Locate the cell with the specified text and output its (X, Y) center coordinate. 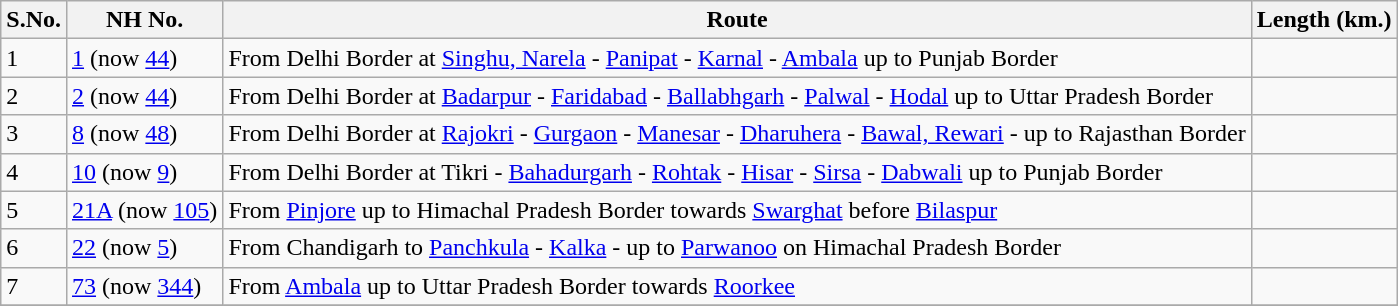
From Delhi Border at Rajokri - Gurgaon - Manesar - Dharuhera - Bawal, Rewari - up to Rajasthan Border (737, 134)
From Pinjore up to Himachal Pradesh Border towards Swarghat before Bilaspur (737, 210)
1 (now 44) (144, 58)
2 (34, 96)
From Chandigarh to Panchkula - Kalka - up to Parwanoo on Himachal Pradesh Border (737, 248)
Route (737, 20)
22 (now 5) (144, 248)
7 (34, 286)
2 (now 44) (144, 96)
4 (34, 172)
S.No. (34, 20)
8 (now 48) (144, 134)
5 (34, 210)
From Delhi Border at Singhu, Narela - Panipat - Karnal - Ambala up to Punjab Border (737, 58)
3 (34, 134)
NH No. (144, 20)
From Delhi Border at Tikri - Bahadurgarh - Rohtak - Hisar - Sirsa - Dabwali up to Punjab Border (737, 172)
6 (34, 248)
Length (km.) (1324, 20)
From Delhi Border at Badarpur - Faridabad - Ballabhgarh - Palwal - Hodal up to Uttar Pradesh Border (737, 96)
From Ambala up to Uttar Pradesh Border towards Roorkee (737, 286)
73 (now 344) (144, 286)
21A (now 105) (144, 210)
10 (now 9) (144, 172)
1 (34, 58)
